Capture the cell that displays the provided text and extract its [X, Y] central coordinate. 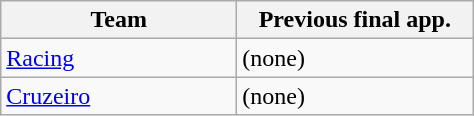
Racing [119, 58]
Cruzeiro [119, 96]
Team [119, 20]
Previous final app. [355, 20]
